Identify which cell holds the provided text, then report its [x, y] central coordinate. 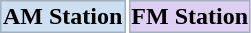
AM Station [62, 16]
FM Station [190, 16]
